For the text-containing cell, return its midpoint in [X, Y] coordinate format. 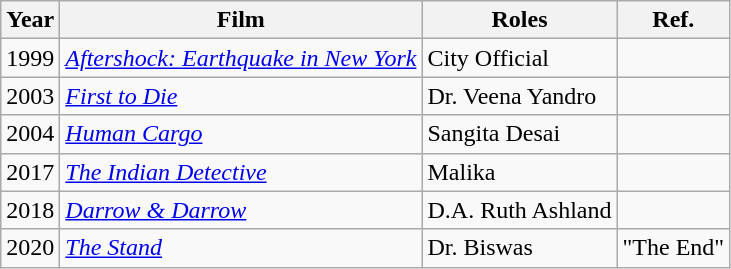
Year [30, 20]
Sangita Desai [520, 134]
The Indian Detective [241, 172]
Dr. Veena Yandro [520, 96]
First to Die [241, 96]
1999 [30, 58]
2004 [30, 134]
Human Cargo [241, 134]
D.A. Ruth Ashland [520, 210]
Dr. Biswas [520, 248]
City Official [520, 58]
2018 [30, 210]
Darrow & Darrow [241, 210]
Malika [520, 172]
Film [241, 20]
Roles [520, 20]
2003 [30, 96]
"The End" [674, 248]
Aftershock: Earthquake in New York [241, 58]
Ref. [674, 20]
2020 [30, 248]
The Stand [241, 248]
2017 [30, 172]
